Locate the cell with the specified text and output its (x, y) center coordinate. 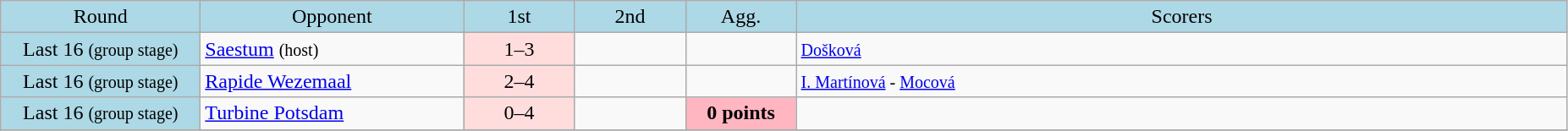
2nd (630, 17)
0–4 (520, 113)
1st (520, 17)
Agg. (741, 17)
Opponent (332, 17)
1–3 (520, 49)
Došková (1181, 49)
0 points (741, 113)
Round (101, 17)
I. Martínová - Mocová (1181, 81)
Rapide Wezemaal (332, 81)
2–4 (520, 81)
Saestum (host) (332, 49)
Scorers (1181, 17)
Turbine Potsdam (332, 113)
